Return the (X, Y) coordinate for the center point of the cell that contains the specified text.  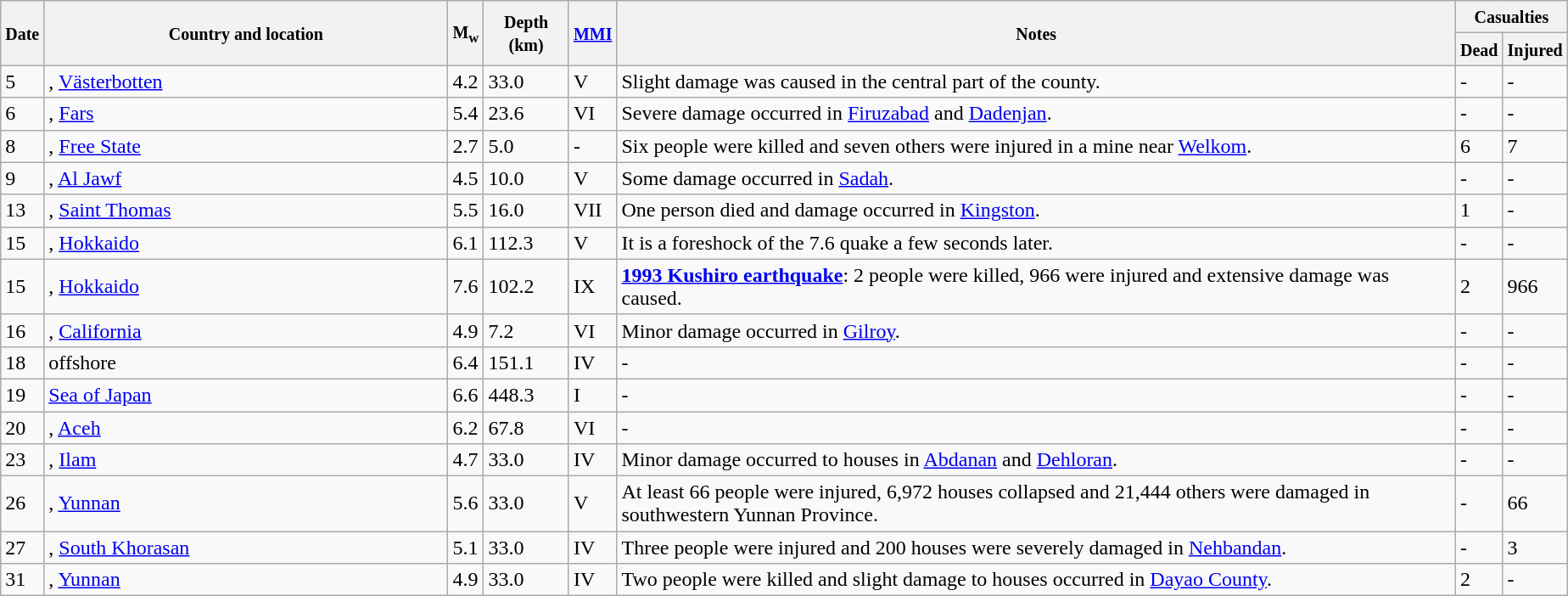
offshore (246, 363)
7 (1535, 146)
Six people were killed and seven others were injured in a mine near Welkom. (1037, 146)
Mw (466, 33)
112.3 (526, 243)
I (592, 395)
5 (22, 82)
9 (22, 178)
, Aceh (246, 427)
, South Khorasan (246, 548)
It is a foreshock of the 7.6 quake a few seconds later. (1037, 243)
8 (22, 146)
Depth (km) (526, 33)
67.8 (526, 427)
5.4 (466, 114)
18 (22, 363)
4.2 (466, 82)
VII (592, 211)
1 (1479, 211)
7.2 (526, 330)
, Fars (246, 114)
31 (22, 580)
Casualties (1511, 17)
1993 Kushiro earthquake: 2 people were killed, 966 were injured and extensive damage was caused. (1037, 287)
Three people were injured and 200 houses were severely damaged in Nehbandan. (1037, 548)
151.1 (526, 363)
Sea of Japan (246, 395)
23 (22, 460)
IX (592, 287)
Two people were killed and slight damage to houses occurred in Dayao County. (1037, 580)
At least 66 people were injured, 6,972 houses collapsed and 21,444 others were damaged in southwestern Yunnan Province. (1037, 504)
4.7 (466, 460)
, California (246, 330)
16 (22, 330)
Severe damage occurred in Firuzabad and Dadenjan. (1037, 114)
102.2 (526, 287)
16.0 (526, 211)
13 (22, 211)
6.4 (466, 363)
5.1 (466, 548)
Slight damage was caused in the central part of the county. (1037, 82)
3 (1535, 548)
6.1 (466, 243)
4.5 (466, 178)
448.3 (526, 395)
26 (22, 504)
966 (1535, 287)
19 (22, 395)
20 (22, 427)
, Saint Thomas (246, 211)
6.6 (466, 395)
23.6 (526, 114)
7.6 (466, 287)
5.5 (466, 211)
, Al Jawf (246, 178)
Some damage occurred in Sadah. (1037, 178)
One person died and damage occurred in Kingston. (1037, 211)
5.6 (466, 504)
5.0 (526, 146)
Notes (1037, 33)
, Ilam (246, 460)
10.0 (526, 178)
Minor damage occurred in Gilroy. (1037, 330)
Injured (1535, 49)
66 (1535, 504)
6.2 (466, 427)
2.7 (466, 146)
, Västerbotten (246, 82)
MMI (592, 33)
, Free State (246, 146)
Dead (1479, 49)
27 (22, 548)
Minor damage occurred to houses in Abdanan and Dehloran. (1037, 460)
Date (22, 33)
Country and location (246, 33)
